Capture the cell that displays the provided text and extract its (X, Y) central coordinate. 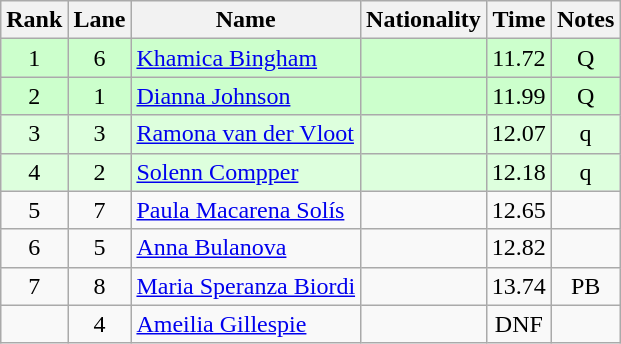
PB (585, 286)
12.82 (518, 248)
Solenn Compper (246, 172)
8 (100, 286)
Maria Speranza Biordi (246, 286)
Lane (100, 20)
11.72 (518, 58)
Anna Bulanova (246, 248)
Paula Macarena Solís (246, 210)
Time (518, 20)
12.07 (518, 134)
Dianna Johnson (246, 96)
Name (246, 20)
Nationality (424, 20)
DNF (518, 324)
11.99 (518, 96)
Rank (34, 20)
Khamica Bingham (246, 58)
Ameilia Gillespie (246, 324)
Notes (585, 20)
Ramona van der Vloot (246, 134)
13.74 (518, 286)
12.65 (518, 210)
12.18 (518, 172)
